Identify which cell holds the provided text, then report its (x, y) central coordinate. 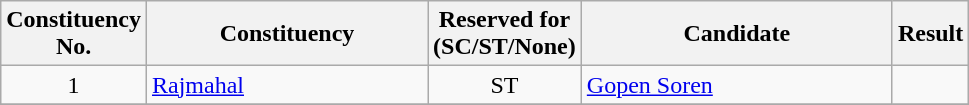
Rajmahal (286, 85)
Reserved for(SC/ST/None) (505, 34)
Candidate (736, 34)
Constituency (286, 34)
Constituency No. (74, 34)
Result (930, 34)
1 (74, 85)
ST (505, 85)
Gopen Soren (736, 85)
